For the text-containing cell, return its midpoint in (X, Y) coordinate format. 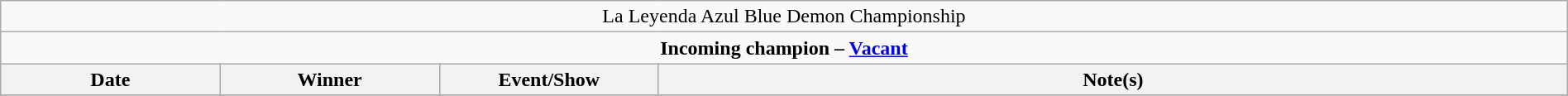
Incoming champion – Vacant (784, 48)
La Leyenda Azul Blue Demon Championship (784, 17)
Winner (329, 79)
Date (111, 79)
Note(s) (1113, 79)
Event/Show (549, 79)
